Output the (x, y) coordinate of the center of the cell containing the given text.  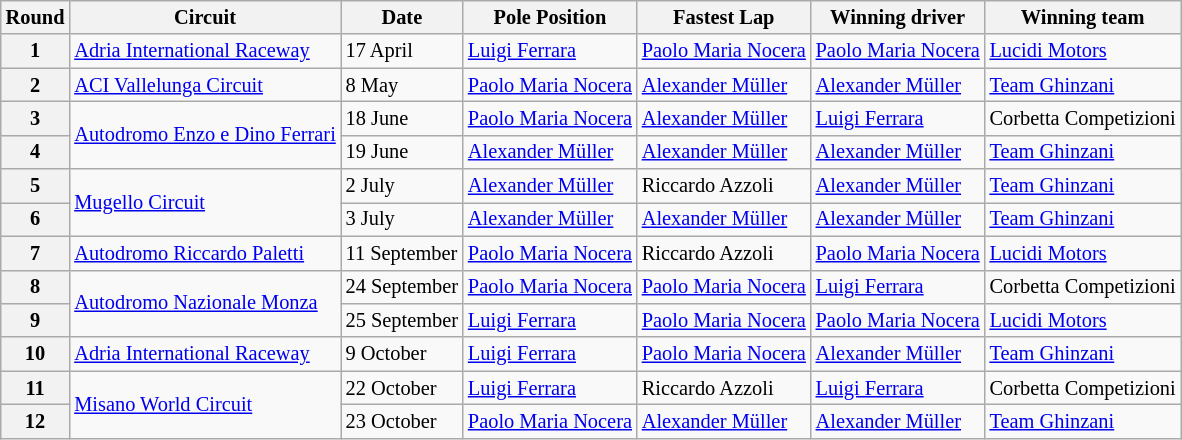
8 May (402, 85)
3 July (402, 219)
3 (36, 118)
6 (36, 219)
4 (36, 152)
Misano World Circuit (204, 404)
Circuit (204, 17)
11 September (402, 253)
23 October (402, 421)
10 (36, 354)
Mugello Circuit (204, 202)
ACI Vallelunga Circuit (204, 85)
25 September (402, 320)
22 October (402, 388)
19 June (402, 152)
9 October (402, 354)
7 (36, 253)
Date (402, 17)
2 (36, 85)
17 April (402, 51)
Autodromo Nazionale Monza (204, 304)
24 September (402, 287)
12 (36, 421)
1 (36, 51)
2 July (402, 186)
Fastest Lap (724, 17)
18 June (402, 118)
Autodromo Riccardo Paletti (204, 253)
9 (36, 320)
Pole Position (550, 17)
5 (36, 186)
Round (36, 17)
Winning driver (898, 17)
11 (36, 388)
Autodromo Enzo e Dino Ferrari (204, 134)
8 (36, 287)
Winning team (1083, 17)
